Pinpoint the cell where the given text exists, returning its (x, y) midpoint coordinate. 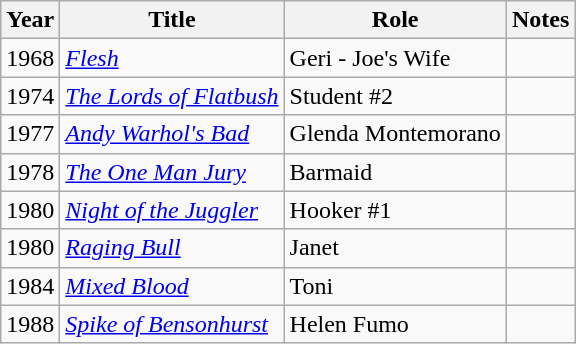
1974 (30, 96)
Night of the Juggler (172, 210)
Geri - Joe's Wife (395, 58)
1984 (30, 286)
Raging Bull (172, 248)
Year (30, 20)
Student #2 (395, 96)
The One Man Jury (172, 172)
Flesh (172, 58)
The Lords of Flatbush (172, 96)
Spike of Bensonhurst (172, 324)
Andy Warhol's Bad (172, 134)
Hooker #1 (395, 210)
1988 (30, 324)
Glenda Montemorano (395, 134)
Helen Fumo (395, 324)
1978 (30, 172)
Toni (395, 286)
Title (172, 20)
1977 (30, 134)
Notes (540, 20)
Mixed Blood (172, 286)
Janet (395, 248)
1968 (30, 58)
Barmaid (395, 172)
Role (395, 20)
